Extract the (x, y) coordinate from the center of the cell holding the provided text.  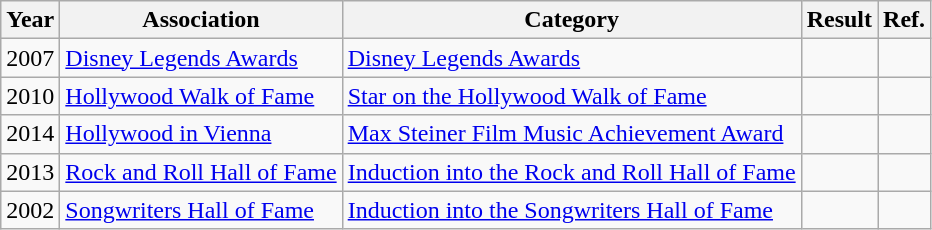
Hollywood Walk of Fame (201, 96)
Year (30, 20)
Ref. (904, 20)
Induction into the Songwriters Hall of Fame (572, 210)
Songwriters Hall of Fame (201, 210)
Rock and Roll Hall of Fame (201, 172)
Max Steiner Film Music Achievement Award (572, 134)
Hollywood in Vienna (201, 134)
Association (201, 20)
Result (839, 20)
Induction into the Rock and Roll Hall of Fame (572, 172)
2014 (30, 134)
2013 (30, 172)
2010 (30, 96)
2002 (30, 210)
2007 (30, 58)
Category (572, 20)
Star on the Hollywood Walk of Fame (572, 96)
